Find where the given text appears and provide that cell's center as [x, y] coordinate. 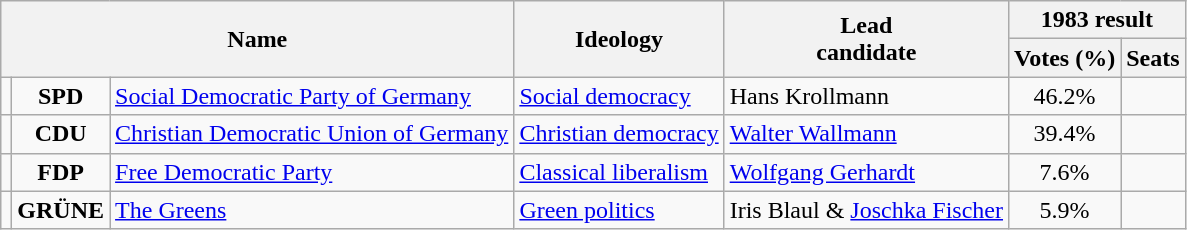
Hans Krollmann [866, 96]
Free Democratic Party [312, 172]
Iris Blaul & Joschka Fischer [866, 210]
1983 result [1098, 20]
Leadcandidate [866, 39]
7.6% [1065, 172]
CDU [61, 134]
Wolfgang Gerhardt [866, 172]
5.9% [1065, 210]
FDP [61, 172]
Christian Democratic Union of Germany [312, 134]
Name [258, 39]
Christian democracy [619, 134]
46.2% [1065, 96]
GRÜNE [61, 210]
Seats [1153, 58]
Walter Wallmann [866, 134]
39.4% [1065, 134]
Social Democratic Party of Germany [312, 96]
Votes (%) [1065, 58]
SPD [61, 96]
Ideology [619, 39]
Green politics [619, 210]
Classical liberalism [619, 172]
Social democracy [619, 96]
The Greens [312, 210]
